Determine the [X, Y] coordinate at the center of the cell enclosing the given text.  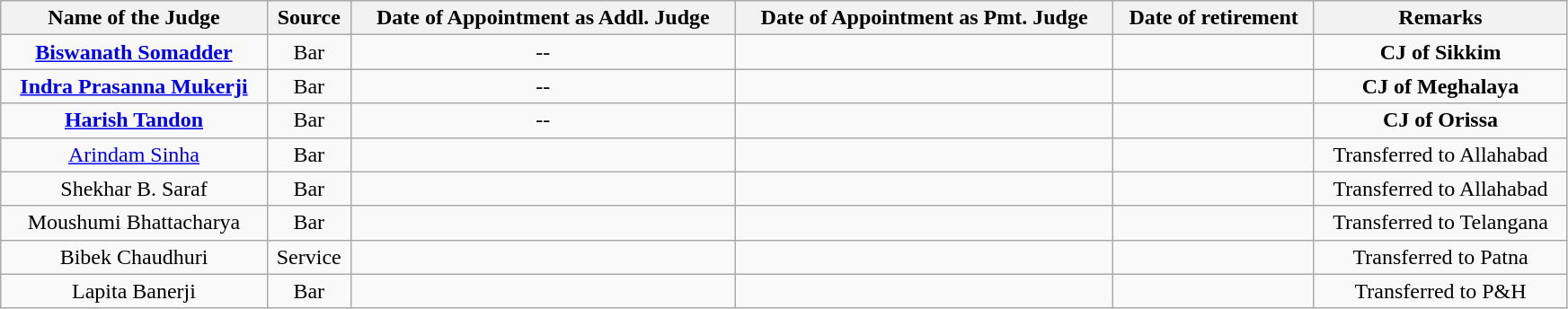
Transferred to Patna [1440, 257]
Date of Appointment as Addl. Judge [543, 18]
Harish Tandon [134, 120]
Lapita Banerji [134, 291]
CJ of Meghalaya [1440, 86]
Source [309, 18]
Biswanath Somadder [134, 52]
Transferred to P&H [1440, 291]
Shekhar B. Saraf [134, 189]
CJ of Orissa [1440, 120]
Name of the Judge [134, 18]
Indra Prasanna Mukerji [134, 86]
Service [309, 257]
CJ of Sikkim [1440, 52]
Bibek Chaudhuri [134, 257]
Date of Appointment as Pmt. Judge [924, 18]
Arindam Sinha [134, 154]
Remarks [1440, 18]
Date of retirement [1214, 18]
Moushumi Bhattacharya [134, 223]
Transferred to Telangana [1440, 223]
